Search for the cell housing the specified text and yield its [x, y] center coordinate. 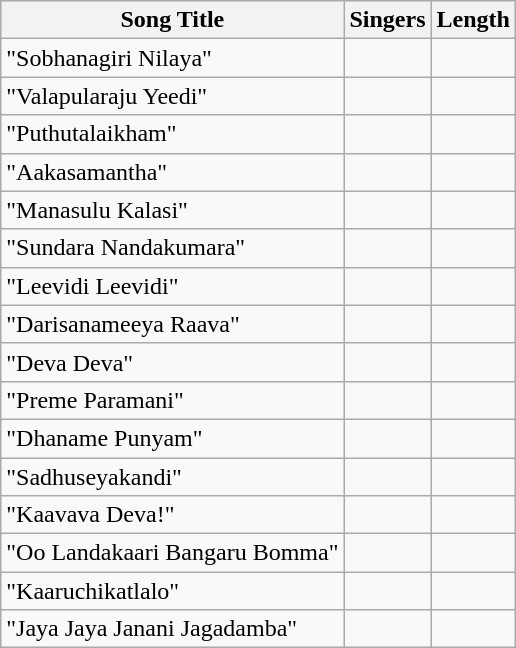
Singers [388, 20]
"Dhaname Punyam" [172, 438]
Song Title [172, 20]
"Kaavava Deva!" [172, 515]
"Darisanameeya Raava" [172, 324]
"Jaya Jaya Janani Jagadamba" [172, 629]
"Preme Paramani" [172, 400]
"Leevidi Leevidi" [172, 286]
"Sadhuseyakandi" [172, 477]
"Valapularaju Yeedi" [172, 96]
"Manasulu Kalasi" [172, 210]
"Aakasamantha" [172, 172]
"Deva Deva" [172, 362]
"Sundara Nandakumara" [172, 248]
"Puthutalaikham" [172, 134]
"Kaaruchikatlalo" [172, 591]
"Oo Landakaari Bangaru Bomma" [172, 553]
Length [473, 20]
"Sobhanagiri Nilaya" [172, 58]
